Capture the cell that displays the provided text and extract its (x, y) central coordinate. 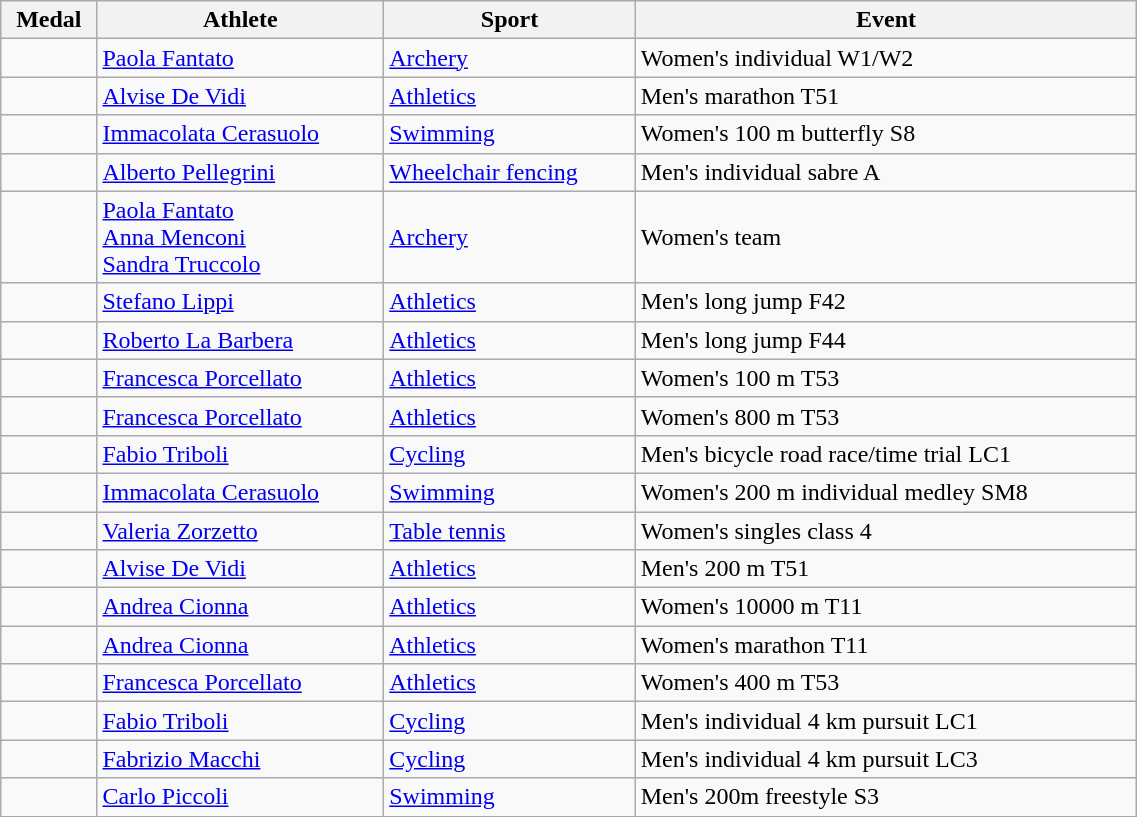
Women's 100 m T53 (886, 378)
Women's 10000 m T11 (886, 607)
Table tennis (510, 531)
Men's individual sabre A (886, 172)
Women's marathon T11 (886, 645)
Men's individual 4 km pursuit LC3 (886, 759)
Women's team (886, 237)
Carlo Piccoli (240, 797)
Women's 200 m individual medley SM8 (886, 492)
Paola FantatoAnna MenconiSandra Truccolo (240, 237)
Men's bicycle road race/time trial LC1 (886, 454)
Women's 400 m T53 (886, 683)
Wheelchair fencing (510, 172)
Women's singles class 4 (886, 531)
Men's individual 4 km pursuit LC1 (886, 721)
Women's 100 m butterfly S8 (886, 134)
Sport (510, 20)
Men's 200 m T51 (886, 569)
Medal (49, 20)
Alberto Pellegrini (240, 172)
Stefano Lippi (240, 302)
Fabrizio Macchi (240, 759)
Event (886, 20)
Men's long jump F42 (886, 302)
Athlete (240, 20)
Women's individual W1/W2 (886, 58)
Valeria Zorzetto (240, 531)
Paola Fantato (240, 58)
Women's 800 m T53 (886, 416)
Roberto La Barbera (240, 340)
Men's 200m freestyle S3 (886, 797)
Men's long jump F44 (886, 340)
Men's marathon T51 (886, 96)
